Determine the [X, Y] coordinate at the center of the cell enclosing the given text.  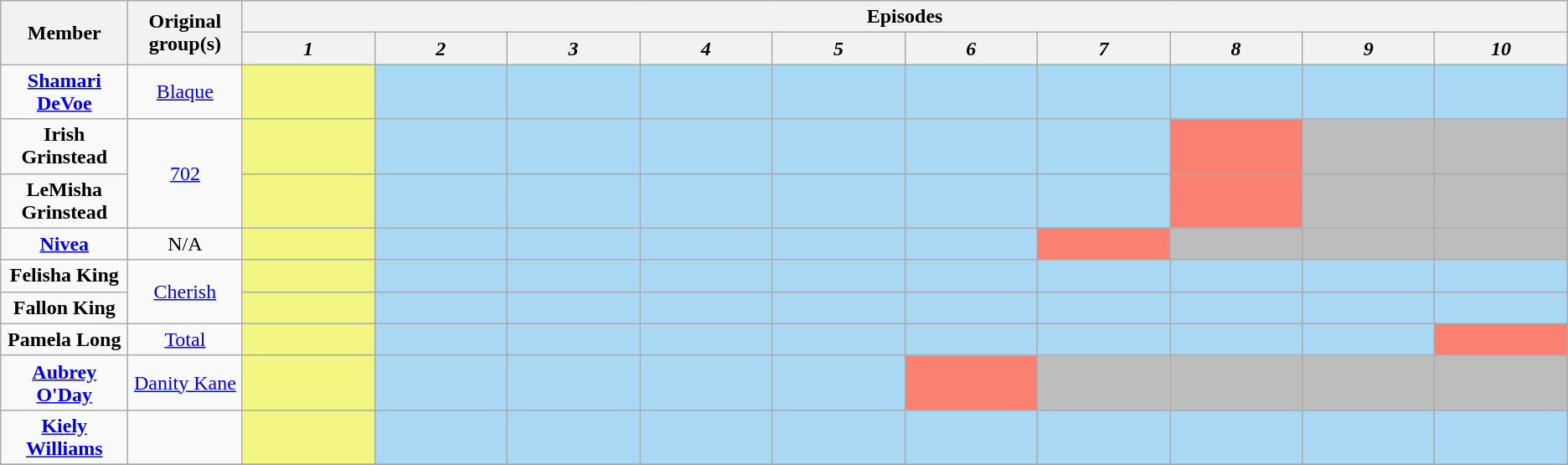
9 [1369, 49]
4 [706, 49]
Member [64, 33]
Episodes [905, 17]
Danity Kane [185, 382]
Original group(s) [185, 33]
Cherish [185, 292]
Kiely Williams [64, 437]
8 [1235, 49]
Felisha King [64, 276]
Pamela Long [64, 339]
Fallon King [64, 307]
2 [441, 49]
N/A [185, 244]
7 [1103, 49]
Shamari DeVoe [64, 92]
LeMisha Grinstead [64, 201]
10 [1501, 49]
1 [308, 49]
3 [573, 49]
Total [185, 339]
Irish Grinstead [64, 146]
Aubrey O'Day [64, 382]
6 [971, 49]
702 [185, 173]
Nivea [64, 244]
5 [838, 49]
Blaque [185, 92]
